Return (X, Y) of the center of cell containing provided text 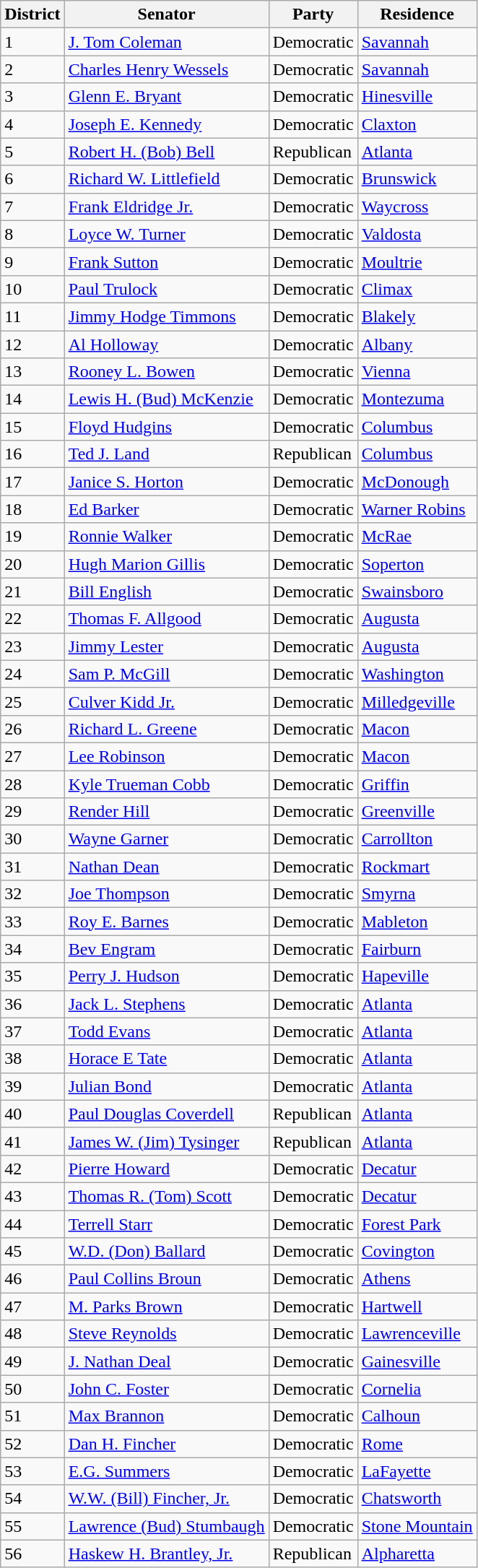
21 (32, 592)
55 (32, 1526)
James W. (Jim) Tysinger (166, 1141)
38 (32, 1059)
Covington (417, 1252)
J. Tom Coleman (166, 42)
47 (32, 1307)
12 (32, 345)
40 (32, 1114)
E.G. Summers (166, 1471)
Soperton (417, 564)
Loyce W. Turner (166, 234)
Todd Evans (166, 1031)
LaFayette (417, 1471)
McDonough (417, 482)
Culver Kidd Jr. (166, 701)
Fairburn (417, 949)
W.W. (Bill) Fincher, Jr. (166, 1499)
48 (32, 1334)
Climax (417, 289)
54 (32, 1499)
28 (32, 784)
Perry J. Hudson (166, 976)
Max Brannon (166, 1416)
Hartwell (417, 1307)
Steve Reynolds (166, 1334)
Waycross (417, 207)
Claxton (417, 124)
Rooney L. Bowen (166, 372)
Griffin (417, 784)
Wayne Garner (166, 839)
Senator (166, 14)
Pierre Howard (166, 1169)
20 (32, 564)
52 (32, 1444)
J. Nathan Deal (166, 1361)
Thomas R. (Tom) Scott (166, 1196)
Greenville (417, 812)
Moultrie (417, 261)
Gainesville (417, 1361)
McRae (417, 537)
Lewis H. (Bud) McKenzie (166, 399)
Paul Collins Broun (166, 1279)
Richard W. Littlefield (166, 179)
Alpharetta (417, 1554)
Jack L. Stephens (166, 1004)
Sam P. McGill (166, 674)
Ted J. Land (166, 454)
51 (32, 1416)
53 (32, 1471)
43 (32, 1196)
Hugh Marion Gillis (166, 564)
1 (32, 42)
Julian Bond (166, 1086)
Smyrna (417, 894)
Albany (417, 345)
15 (32, 427)
Brunswick (417, 179)
Athens (417, 1279)
27 (32, 756)
Janice S. Horton (166, 482)
Al Holloway (166, 345)
Nathan Dean (166, 867)
Party (313, 14)
32 (32, 894)
Residence (417, 14)
34 (32, 949)
49 (32, 1361)
26 (32, 729)
Richard L. Greene (166, 729)
Warner Robins (417, 509)
Paul Douglas Coverdell (166, 1114)
Robert H. (Bob) Bell (166, 152)
Charles Henry Wessels (166, 69)
Hinesville (417, 97)
Forest Park (417, 1224)
Ed Barker (166, 509)
11 (32, 316)
2 (32, 69)
29 (32, 812)
14 (32, 399)
Render Hill (166, 812)
Lee Robinson (166, 756)
Roy E. Barnes (166, 922)
16 (32, 454)
Mableton (417, 922)
18 (32, 509)
7 (32, 207)
Lawrenceville (417, 1334)
District (32, 14)
Montezuma (417, 399)
Paul Trulock (166, 289)
56 (32, 1554)
37 (32, 1031)
31 (32, 867)
Milledgeville (417, 701)
6 (32, 179)
Joe Thompson (166, 894)
Washington (417, 674)
Calhoun (417, 1416)
39 (32, 1086)
3 (32, 97)
44 (32, 1224)
Ronnie Walker (166, 537)
30 (32, 839)
Carrollton (417, 839)
22 (32, 619)
5 (32, 152)
41 (32, 1141)
4 (32, 124)
Vienna (417, 372)
33 (32, 922)
Cornelia (417, 1389)
Blakely (417, 316)
W.D. (Don) Ballard (166, 1252)
M. Parks Brown (166, 1307)
Thomas F. Allgood (166, 619)
Joseph E. Kennedy (166, 124)
Kyle Trueman Cobb (166, 784)
John C. Foster (166, 1389)
46 (32, 1279)
36 (32, 1004)
25 (32, 701)
10 (32, 289)
Haskew H. Brantley, Jr. (166, 1554)
Bev Engram (166, 949)
Bill English (166, 592)
Jimmy Hodge Timmons (166, 316)
Dan H. Fincher (166, 1444)
Frank Sutton (166, 261)
50 (32, 1389)
Lawrence (Bud) Stumbaugh (166, 1526)
45 (32, 1252)
Floyd Hudgins (166, 427)
42 (32, 1169)
Valdosta (417, 234)
Jimmy Lester (166, 646)
Terrell Starr (166, 1224)
Stone Mountain (417, 1526)
24 (32, 674)
Rockmart (417, 867)
19 (32, 537)
13 (32, 372)
Rome (417, 1444)
Frank Eldridge Jr. (166, 207)
9 (32, 261)
Chatsworth (417, 1499)
Swainsboro (417, 592)
8 (32, 234)
Hapeville (417, 976)
17 (32, 482)
Glenn E. Bryant (166, 97)
35 (32, 976)
23 (32, 646)
Horace E Tate (166, 1059)
